Detect which cell encompasses the target text, then output its (x, y) center coordinate. 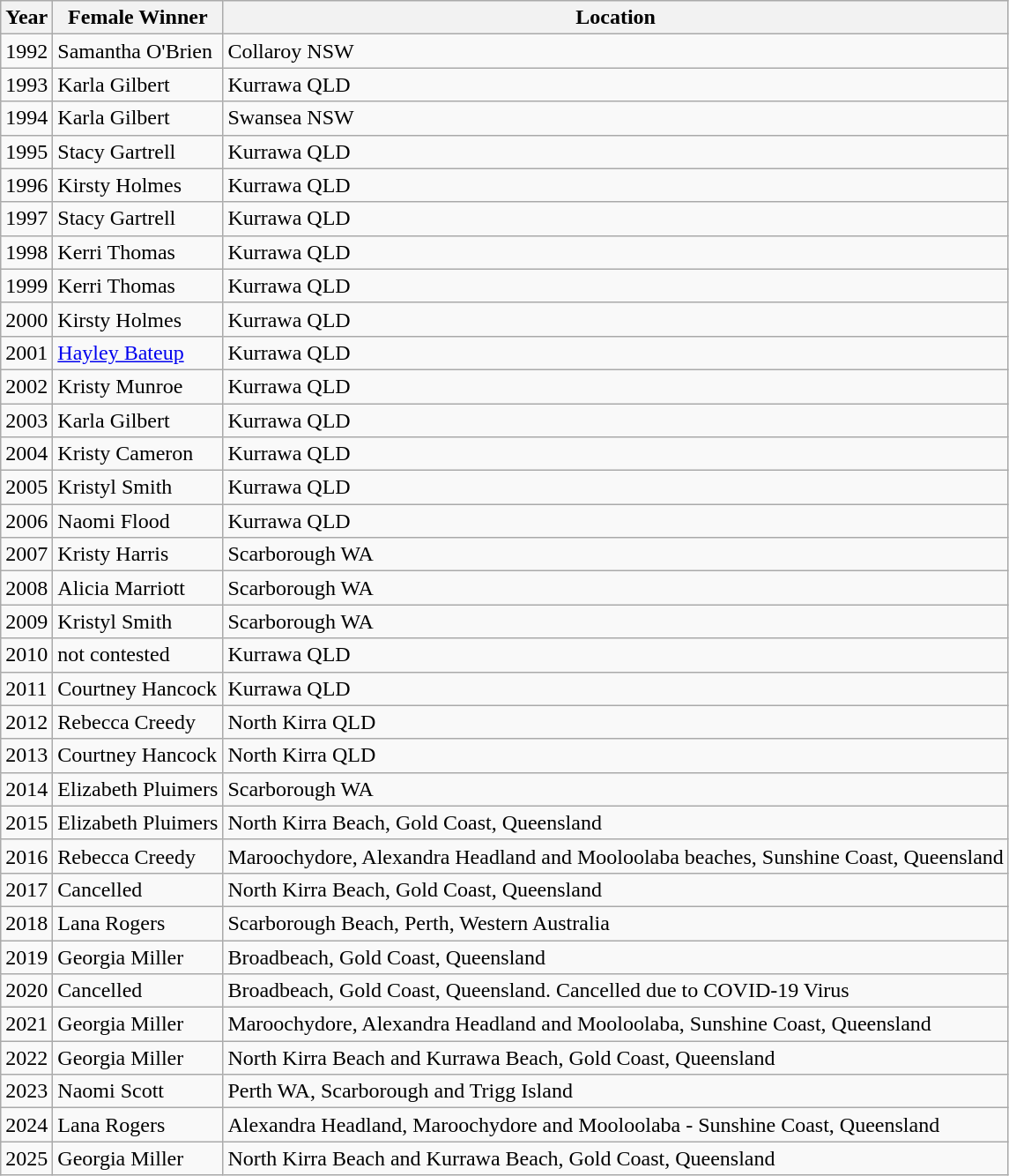
2007 (26, 555)
2024 (26, 1125)
Broadbeach, Gold Coast, Queensland (615, 956)
Kristy Harris (137, 555)
Naomi Scott (137, 1091)
Kristy Cameron (137, 454)
2013 (26, 755)
2009 (26, 621)
2023 (26, 1091)
1995 (26, 152)
1992 (26, 51)
2015 (26, 822)
Female Winner (137, 18)
1996 (26, 185)
1997 (26, 219)
Collaroy NSW (615, 51)
2008 (26, 588)
Alexandra Headland, Maroochydore and Mooloolaba - Sunshine Coast, Queensland (615, 1125)
Kristy Munroe (137, 386)
1999 (26, 286)
2011 (26, 688)
1994 (26, 118)
2006 (26, 521)
Maroochydore, Alexandra Headland and Mooloolaba beaches, Sunshine Coast, Queensland (615, 856)
2012 (26, 722)
2001 (26, 353)
Alicia Marriott (137, 588)
2016 (26, 856)
2020 (26, 991)
2010 (26, 655)
2021 (26, 1024)
2019 (26, 956)
not contested (137, 655)
Hayley Bateup (137, 353)
Scarborough Beach, Perth, Western Australia (615, 923)
2004 (26, 454)
2003 (26, 421)
Maroochydore, Alexandra Headland and Mooloolaba, Sunshine Coast, Queensland (615, 1024)
Year (26, 18)
2000 (26, 319)
2017 (26, 889)
2002 (26, 386)
2018 (26, 923)
2014 (26, 789)
Swansea NSW (615, 118)
2005 (26, 488)
Samantha O'Brien (137, 51)
2025 (26, 1158)
Broadbeach, Gold Coast, Queensland. Cancelled due to COVID-19 Virus (615, 991)
Naomi Flood (137, 521)
1993 (26, 85)
2022 (26, 1058)
Location (615, 18)
1998 (26, 252)
Perth WA, Scarborough and Trigg Island (615, 1091)
